Find where the given text appears and provide that cell's center as (x, y) coordinate. 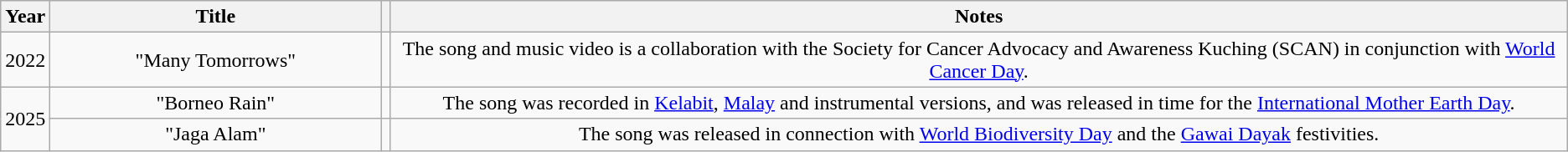
The song was released in connection with World Biodiversity Day and the Gawai Dayak festivities. (978, 134)
"Borneo Rain" (216, 103)
Notes (978, 17)
The song and music video is a collaboration with the Society for Cancer Advocacy and Awareness Kuching (SCAN) in conjunction with World Cancer Day. (978, 60)
2022 (25, 60)
2025 (25, 119)
"Many Tomorrows" (216, 60)
The song was recorded in Kelabit, Malay and instrumental versions, and was released in time for the International Mother Earth Day. (978, 103)
"Jaga Alam" (216, 134)
Year (25, 17)
Title (216, 17)
